Provide the [x, y] coordinate of the cell's center where the given text is located.  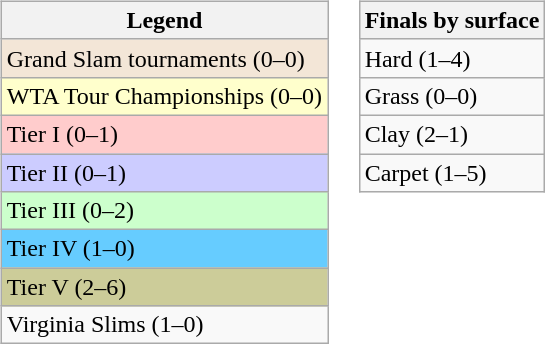
Tier II (0–1) [164, 173]
Tier IV (1–0) [164, 249]
Legend [164, 20]
Grand Slam tournaments (0–0) [164, 58]
Tier III (0–2) [164, 211]
Grass (0–0) [452, 96]
Virginia Slims (1–0) [164, 325]
Finals by surface [452, 20]
Tier V (2–6) [164, 287]
Carpet (1–5) [452, 173]
Hard (1–4) [452, 58]
Tier I (0–1) [164, 134]
WTA Tour Championships (0–0) [164, 96]
Clay (2–1) [452, 134]
